Search for the cell housing the specified text and yield its [x, y] center coordinate. 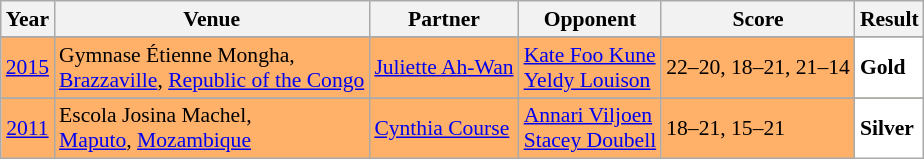
18–21, 15–21 [758, 128]
Gold [890, 68]
Partner [444, 19]
Escola Josina Machel,Maputo, Mozambique [212, 128]
Score [758, 19]
Juliette Ah-Wan [444, 68]
Gymnase Étienne Mongha,Brazzaville, Republic of the Congo [212, 68]
22–20, 18–21, 21–14 [758, 68]
Annari Viljoen Stacey Doubell [590, 128]
Year [28, 19]
Result [890, 19]
Cynthia Course [444, 128]
Silver [890, 128]
2015 [28, 68]
2011 [28, 128]
Kate Foo Kune Yeldy Louison [590, 68]
Opponent [590, 19]
Venue [212, 19]
